Scan for the cell matching the given text and deliver its (X, Y) coordinate at center. 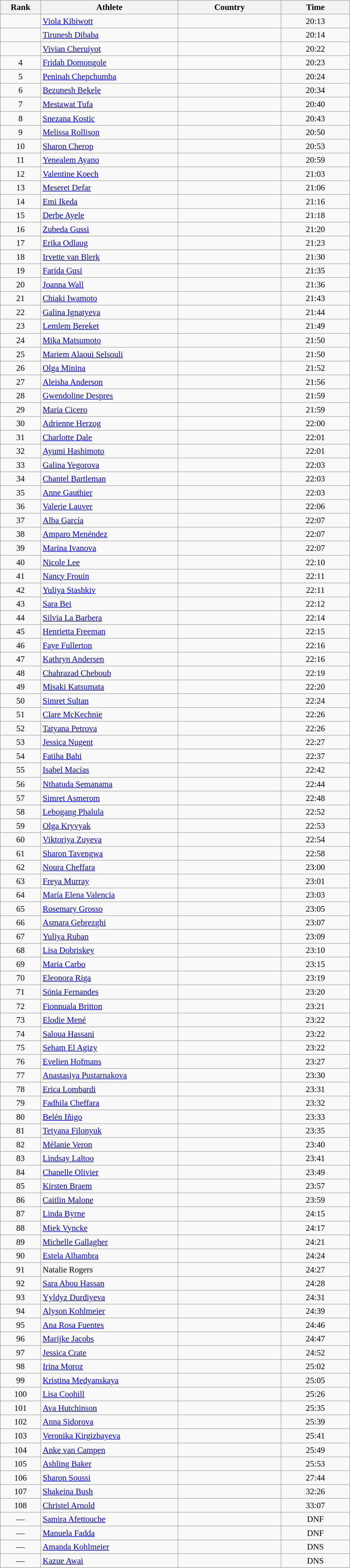
Alba García (109, 521)
6 (21, 90)
Sónia Fernandes (109, 992)
42 (21, 590)
90 (21, 1256)
Jessica Crate (109, 1353)
Simret Asmerom (109, 798)
Galina Yegorova (109, 465)
23:41 (315, 1158)
Lindsay Laltoo (109, 1158)
24:24 (315, 1256)
32:26 (315, 1491)
59 (21, 826)
21:35 (315, 271)
Nicole Lee (109, 562)
Yenealem Ayano (109, 160)
49 (21, 687)
María Elena Valencia (109, 895)
77 (21, 1075)
Ashling Baker (109, 1464)
Isabel Macías (109, 770)
20:23 (315, 63)
Samira Afettouche (109, 1519)
20:24 (315, 77)
Farida Gusi (109, 271)
5 (21, 77)
22:12 (315, 604)
95 (21, 1325)
Chiaki Iwamoto (109, 298)
85 (21, 1186)
23:07 (315, 923)
Anastasiya Pustarnakova (109, 1075)
31 (21, 437)
35 (21, 493)
24:46 (315, 1325)
Manuela Fadda (109, 1533)
25 (21, 354)
24:15 (315, 1214)
Lisa Dobriskey (109, 950)
53 (21, 742)
Erika Odlaug (109, 243)
Erica Lombardi (109, 1089)
21:36 (315, 285)
23:15 (315, 964)
Irvette van Blerk (109, 257)
Sara Abou Hassan (109, 1284)
91 (21, 1270)
Clare McKechnie (109, 715)
Marijke Jacobs (109, 1339)
Seham El Agizy (109, 1047)
Fatiha Bahi (109, 756)
96 (21, 1339)
21:16 (315, 201)
22:42 (315, 770)
24:47 (315, 1339)
92 (21, 1284)
22:20 (315, 687)
24:21 (315, 1242)
22:52 (315, 812)
100 (21, 1394)
29 (21, 410)
99 (21, 1381)
21:30 (315, 257)
46 (21, 645)
97 (21, 1353)
Time (315, 7)
Lemlem Bereket (109, 327)
24:17 (315, 1228)
Vivian Cheruiyot (109, 49)
23:57 (315, 1186)
89 (21, 1242)
104 (21, 1450)
4 (21, 63)
57 (21, 798)
Ayumi Hashimoto (109, 451)
Aleisha Anderson (109, 382)
47 (21, 659)
Anke van Campen (109, 1450)
23:19 (315, 978)
7 (21, 104)
Valentine Koech (109, 174)
11 (21, 160)
Amparo Menéndez (109, 535)
23:59 (315, 1200)
20:53 (315, 146)
20:14 (315, 35)
Kazue Awai (109, 1561)
94 (21, 1311)
22:44 (315, 784)
60 (21, 840)
Derbe Ayele (109, 215)
Belén Iñigo (109, 1117)
Adrienne Herzog (109, 424)
84 (21, 1172)
23:30 (315, 1075)
76 (21, 1061)
22:27 (315, 742)
27 (21, 382)
54 (21, 756)
21:43 (315, 298)
Mariem Alaoui Selsouli (109, 354)
23:03 (315, 895)
24:52 (315, 1353)
Chahrazad Cheboub (109, 673)
Meseret Defar (109, 188)
Lebogang Phalula (109, 812)
24:31 (315, 1297)
Eleonora Riga (109, 978)
21:20 (315, 229)
Peninah Chepchumba (109, 77)
88 (21, 1228)
23:09 (315, 937)
19 (21, 271)
Veronika Kirgizbayeva (109, 1436)
56 (21, 784)
9 (21, 132)
30 (21, 424)
Faye Fullerton (109, 645)
Kristina Medyanskaya (109, 1381)
25:39 (315, 1422)
Country (230, 7)
20:40 (315, 104)
Viktoriya Zuyeva (109, 840)
Chantel Bartleman (109, 479)
15 (21, 215)
Freya Murray (109, 881)
22:58 (315, 853)
44 (21, 618)
106 (21, 1478)
Michelle Gallagher (109, 1242)
22:06 (315, 507)
Asmara Gebrezghi (109, 923)
98 (21, 1367)
80 (21, 1117)
Galina Ignatyeva (109, 312)
Olga Minina (109, 368)
Yyldyz Durdiyeva (109, 1297)
105 (21, 1464)
Elodie Mené (109, 1020)
Amanda Kohlmeier (109, 1547)
Tetyana Filonyuk (109, 1131)
52 (21, 729)
41 (21, 576)
21:18 (315, 215)
Fionnuala Britton (109, 1006)
86 (21, 1200)
23:35 (315, 1131)
Chanelle Olivier (109, 1172)
Charlotte Dale (109, 437)
18 (21, 257)
Rosemary Grosso (109, 909)
Nancy Frouin (109, 576)
21:44 (315, 312)
13 (21, 188)
25:05 (315, 1381)
Henrietta Freeman (109, 632)
69 (21, 964)
25:02 (315, 1367)
63 (21, 881)
61 (21, 853)
66 (21, 923)
20:34 (315, 90)
67 (21, 937)
Kathryn Andersen (109, 659)
22:54 (315, 840)
25:49 (315, 1450)
37 (21, 521)
23:20 (315, 992)
Gwendoline Despres (109, 396)
83 (21, 1158)
14 (21, 201)
24:39 (315, 1311)
21:03 (315, 174)
93 (21, 1297)
Tatyana Petrova (109, 729)
51 (21, 715)
25:41 (315, 1436)
Olga Kryvyak (109, 826)
22 (21, 312)
16 (21, 229)
Sharon Soussi (109, 1478)
22:14 (315, 618)
Mika Matsumoto (109, 340)
23:00 (315, 867)
22:48 (315, 798)
Emi Ikeda (109, 201)
8 (21, 118)
Sara Bei (109, 604)
Rank (21, 7)
43 (21, 604)
40 (21, 562)
Maria Carbo (109, 964)
26 (21, 368)
81 (21, 1131)
Anne Gauthier (109, 493)
24:28 (315, 1284)
17 (21, 243)
Nthatuda Semanama (109, 784)
Sharon Cherop (109, 146)
74 (21, 1034)
Lisa Coohill (109, 1394)
34 (21, 479)
23:33 (315, 1117)
20:43 (315, 118)
Mélanie Veron (109, 1145)
65 (21, 909)
78 (21, 1089)
Estela Alhambra (109, 1256)
39 (21, 548)
Noura Cheffara (109, 867)
20:50 (315, 132)
20:59 (315, 160)
58 (21, 812)
21:56 (315, 382)
62 (21, 867)
Alyson Kohlmeier (109, 1311)
Irina Moroz (109, 1367)
Fadhila Cheffara (109, 1103)
22:37 (315, 756)
23:10 (315, 950)
Silvia La Barbera (109, 618)
Melissa Rollison (109, 132)
102 (21, 1422)
Maria Cicero (109, 410)
27:44 (315, 1478)
101 (21, 1408)
Saloua Hassani (109, 1034)
Caitlin Malone (109, 1200)
Miek Vyncke (109, 1228)
Evelien Hofmans (109, 1061)
21 (21, 298)
45 (21, 632)
Mestawat Tufa (109, 104)
Zubeda Gussi (109, 229)
55 (21, 770)
Anna Sidorova (109, 1422)
87 (21, 1214)
Marina Ivanova (109, 548)
25:35 (315, 1408)
24:27 (315, 1270)
22:00 (315, 424)
Tirunesh Dibaba (109, 35)
Athlete (109, 7)
Fridah Domongole (109, 63)
22:24 (315, 701)
64 (21, 895)
33:07 (315, 1505)
Yuliya Stashkiv (109, 590)
Kirsten Braem (109, 1186)
Bezunesh Bekele (109, 90)
23:32 (315, 1103)
28 (21, 396)
23:31 (315, 1089)
Natalie Rogers (109, 1270)
72 (21, 1006)
20:22 (315, 49)
Sharon Tavengwa (109, 853)
23:21 (315, 1006)
21:52 (315, 368)
50 (21, 701)
21:06 (315, 188)
32 (21, 451)
12 (21, 174)
Linda Byrne (109, 1214)
38 (21, 535)
Snezana Kostic (109, 118)
75 (21, 1047)
23:05 (315, 909)
33 (21, 465)
23:27 (315, 1061)
Misaki Katsumata (109, 687)
68 (21, 950)
Simret Sultan (109, 701)
23:01 (315, 881)
Valerie Lauver (109, 507)
20 (21, 285)
10 (21, 146)
24 (21, 340)
25:53 (315, 1464)
22:53 (315, 826)
23:49 (315, 1172)
Ana Rosa Fuentes (109, 1325)
103 (21, 1436)
Ava Hutchinson (109, 1408)
Shakeina Bush (109, 1491)
71 (21, 992)
108 (21, 1505)
22:15 (315, 632)
107 (21, 1491)
79 (21, 1103)
25:26 (315, 1394)
Christel Arnold (109, 1505)
23:40 (315, 1145)
21:49 (315, 327)
22:10 (315, 562)
22:19 (315, 673)
Jessica Nugent (109, 742)
23 (21, 327)
Yuliya Ruban (109, 937)
70 (21, 978)
Viola Kibiwott (109, 21)
36 (21, 507)
73 (21, 1020)
21:23 (315, 243)
Joanna Wall (109, 285)
48 (21, 673)
20:13 (315, 21)
82 (21, 1145)
